Scan for the cell matching the given text and deliver its [x, y] coordinate at center. 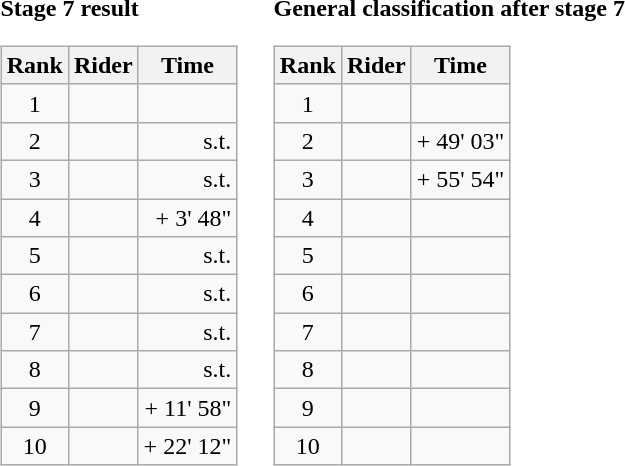
+ 22' 12" [188, 446]
+ 55' 54" [460, 179]
+ 49' 03" [460, 141]
+ 11' 58" [188, 408]
+ 3' 48" [188, 217]
